Extract the [x, y] coordinate from the center of the cell holding the provided text.  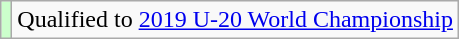
Qualified to 2019 U-20 World Championship [236, 20]
